Capture the cell that displays the provided text and extract its (x, y) central coordinate. 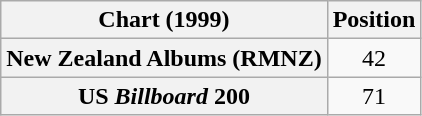
New Zealand Albums (RMNZ) (164, 58)
42 (374, 58)
US Billboard 200 (164, 96)
71 (374, 96)
Position (374, 20)
Chart (1999) (164, 20)
